Find where the given text appears and provide that cell's center as (X, Y) coordinate. 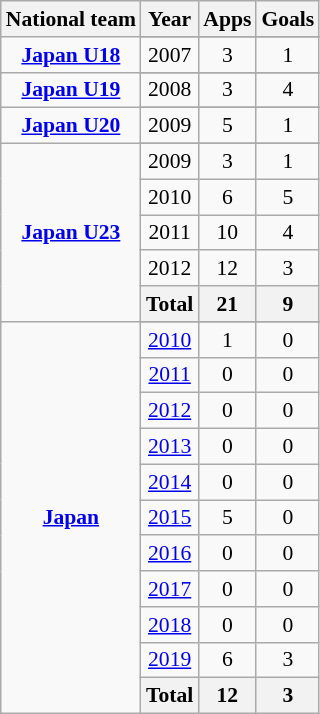
2019 (170, 660)
2018 (170, 625)
10 (227, 233)
2016 (170, 554)
Goals (288, 19)
2017 (170, 589)
2013 (170, 447)
Year (170, 19)
Japan (71, 518)
National team (71, 19)
Japan U18 (71, 55)
2007 (170, 55)
Apps (227, 19)
2015 (170, 518)
9 (288, 304)
2014 (170, 482)
21 (227, 304)
Japan U20 (71, 126)
2008 (170, 90)
Japan U19 (71, 90)
Japan U23 (71, 233)
